Provide the (X, Y) coordinate of the cell's center where the given text is located.  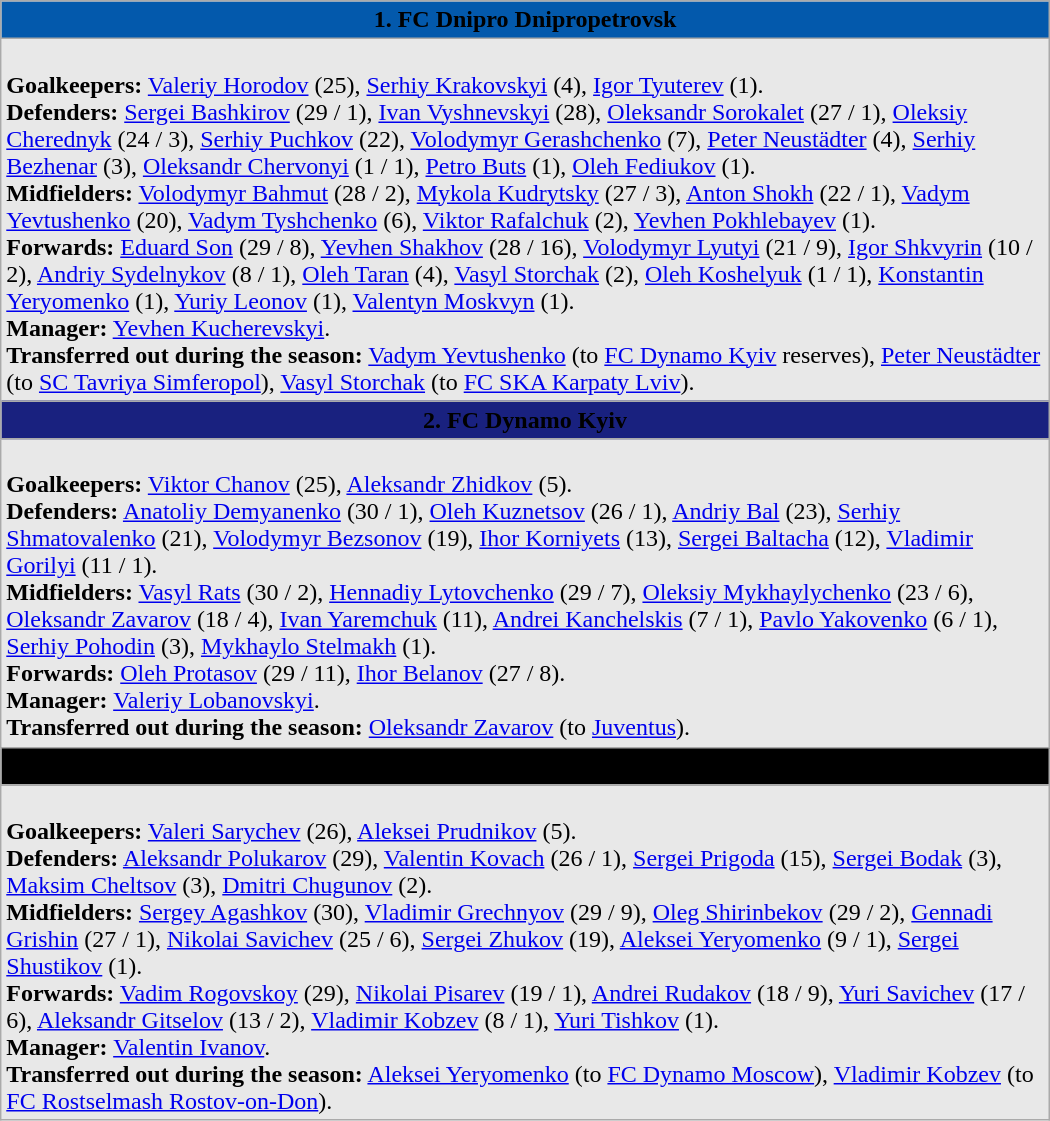
3. FC Torpedo Moscow (525, 766)
1. FC Dnipro Dnipropetrovsk (525, 20)
2. FC Dynamo Kyiv (525, 420)
